Pinpoint the cell where the given text exists, returning its (x, y) midpoint coordinate. 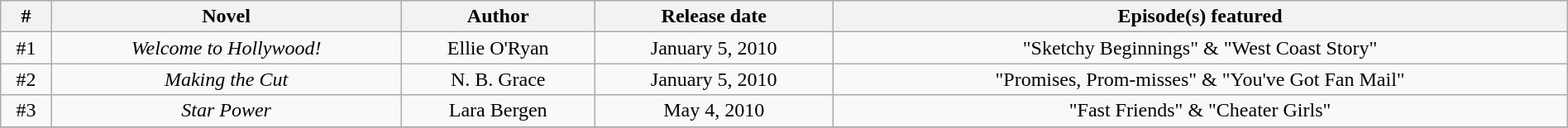
Episode(s) featured (1200, 17)
Welcome to Hollywood! (227, 48)
May 4, 2010 (715, 111)
#1 (26, 48)
"Promises, Prom-misses" & "You've Got Fan Mail" (1200, 79)
#3 (26, 111)
"Fast Friends" & "Cheater Girls" (1200, 111)
Author (498, 17)
# (26, 17)
Making the Cut (227, 79)
N. B. Grace (498, 79)
Release date (715, 17)
"Sketchy Beginnings" & "West Coast Story" (1200, 48)
Star Power (227, 111)
Ellie O'Ryan (498, 48)
Novel (227, 17)
Lara Bergen (498, 111)
#2 (26, 79)
